Detect which cell encompasses the target text, then output its [x, y] center coordinate. 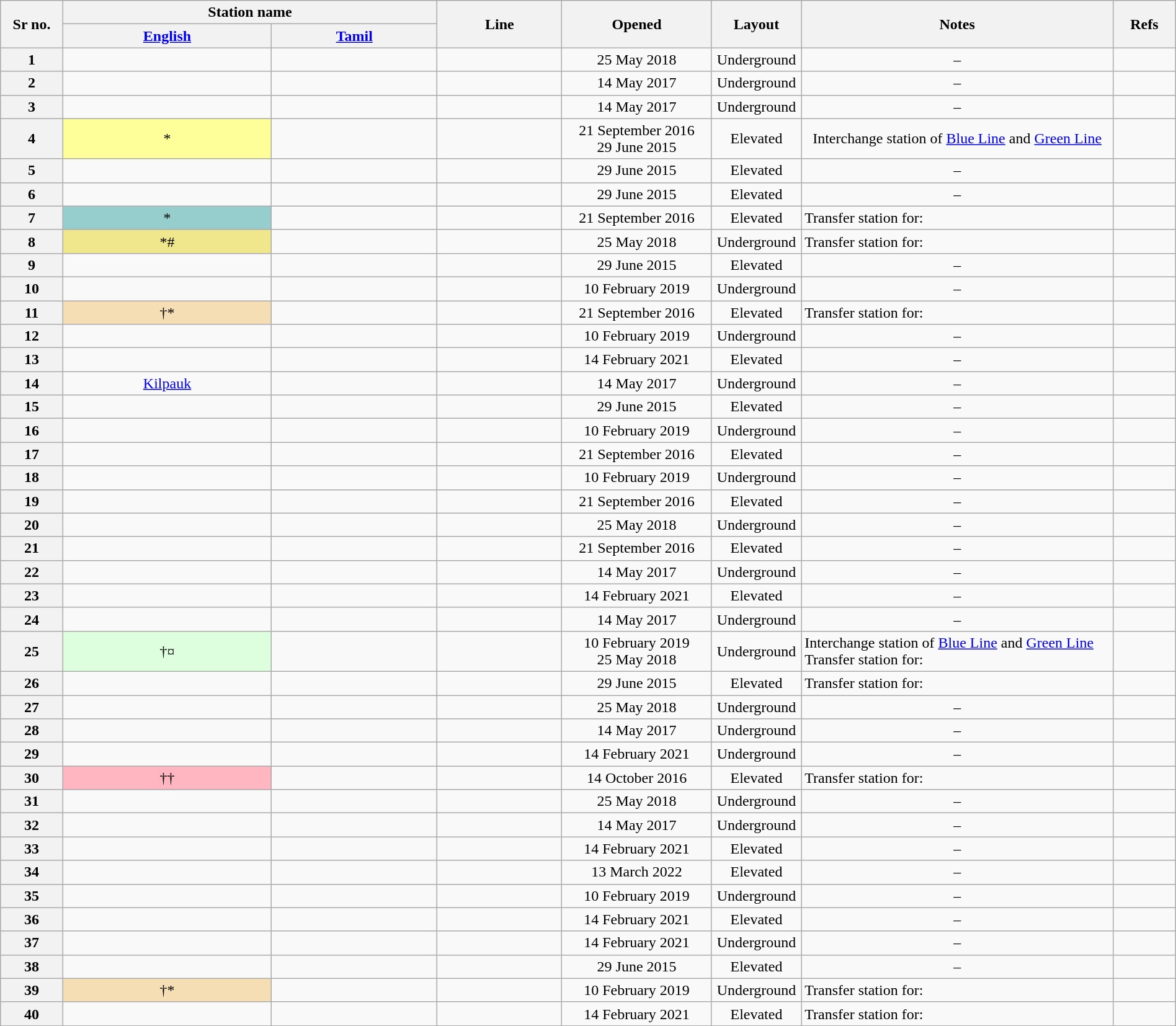
Sr no. [32, 24]
1 [32, 60]
Kilpauk [167, 383]
27 [32, 707]
12 [32, 336]
28 [32, 731]
17 [32, 454]
3 [32, 107]
13 March 2022 [636, 872]
19 [32, 501]
Layout [756, 24]
14 [32, 383]
†¤ [167, 651]
6 [32, 194]
18 [32, 478]
16 [32, 430]
36 [32, 919]
14 October 2016 [636, 778]
24 [32, 619]
2 [32, 83]
32 [32, 825]
23 [32, 596]
29 [32, 754]
Refs [1145, 24]
37 [32, 943]
†† [167, 778]
15 [32, 407]
5 [32, 171]
Line [500, 24]
Opened [636, 24]
11 [32, 312]
8 [32, 241]
38 [32, 966]
35 [32, 896]
9 [32, 265]
4 [32, 139]
25 [32, 651]
34 [32, 872]
Notes [958, 24]
31 [32, 801]
33 [32, 849]
10 February 2019 25 May 2018 [636, 651]
39 [32, 990]
10 [32, 288]
*# [167, 241]
Tamil [355, 36]
26 [32, 683]
20 [32, 525]
13 [32, 360]
21 [32, 548]
Interchange station of Blue Line and Green Line Transfer station for: [958, 651]
English [167, 36]
22 [32, 572]
7 [32, 218]
21 September 2016 29 June 2015 [636, 139]
30 [32, 778]
40 [32, 1014]
Interchange station of Blue Line and Green Line [958, 139]
Station name [249, 12]
